Capture the cell that displays the provided text and extract its [x, y] central coordinate. 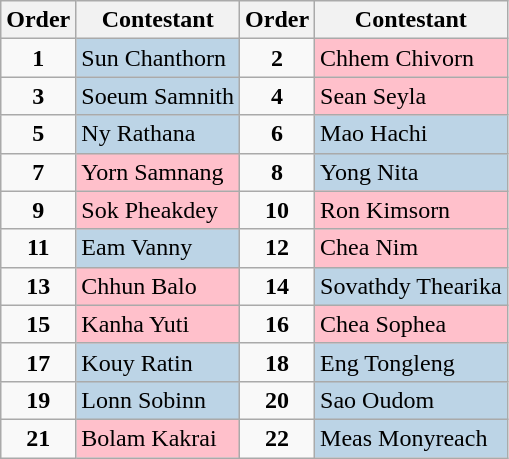
Eng Tongleng [412, 362]
Ron Kimsorn [412, 210]
Sok Pheakdey [158, 210]
Sao Oudom [412, 400]
Chhem Chivorn [412, 58]
18 [278, 362]
4 [278, 96]
Yorn Samnang [158, 172]
7 [38, 172]
Lonn Sobinn [158, 400]
11 [38, 248]
Sun Chanthorn [158, 58]
Eam Vanny [158, 248]
14 [278, 286]
3 [38, 96]
2 [278, 58]
16 [278, 324]
21 [38, 438]
Kouy Ratin [158, 362]
Yong Nita [412, 172]
19 [38, 400]
Soeum Samnith [158, 96]
8 [278, 172]
20 [278, 400]
Sean Seyla [412, 96]
5 [38, 134]
Chhun Balo [158, 286]
Kanha Yuti [158, 324]
9 [38, 210]
Ny Rathana [158, 134]
Sovathdy Thearika [412, 286]
Meas Monyreach [412, 438]
12 [278, 248]
15 [38, 324]
Mao Hachi [412, 134]
17 [38, 362]
Chea Nim [412, 248]
Bolam Kakrai [158, 438]
6 [278, 134]
10 [278, 210]
22 [278, 438]
13 [38, 286]
1 [38, 58]
Chea Sophea [412, 324]
